For the text-containing cell, return its midpoint in [x, y] coordinate format. 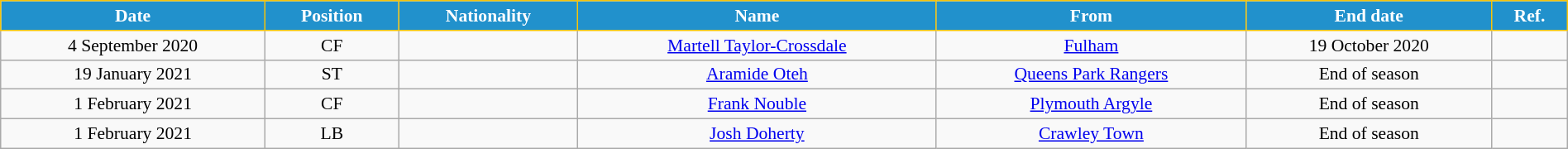
Date [133, 16]
Josh Doherty [758, 134]
19 October 2020 [1370, 46]
Position [332, 16]
Martell Taylor-Crossdale [758, 46]
Plymouth Argyle [1092, 104]
19 January 2021 [133, 74]
End date [1370, 16]
Frank Nouble [758, 104]
Crawley Town [1092, 134]
From [1092, 16]
Aramide Oteh [758, 74]
Name [758, 16]
4 September 2020 [133, 46]
LB [332, 134]
ST [332, 74]
Queens Park Rangers [1092, 74]
Nationality [488, 16]
Ref. [1530, 16]
Fulham [1092, 46]
